Scan for the cell matching the given text and deliver its [x, y] coordinate at center. 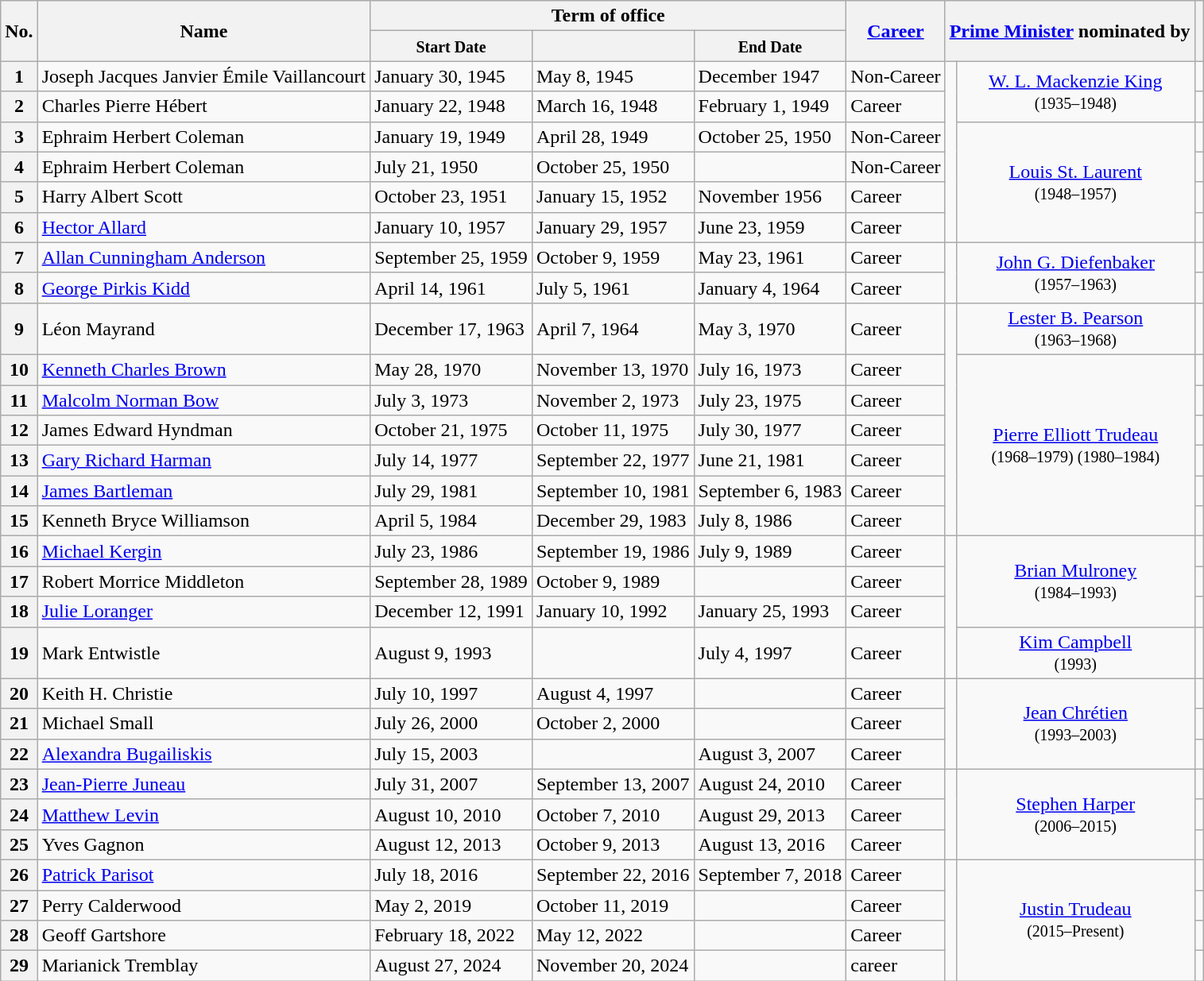
Keith H. Christie [203, 693]
December 29, 1983 [613, 521]
December 17, 1963 [451, 329]
July 21, 1950 [451, 167]
23 [19, 784]
July 16, 1973 [770, 369]
29 [19, 966]
11 [19, 400]
26 [19, 875]
George Pirkis Kidd [203, 288]
July 14, 1977 [451, 461]
October 2, 2000 [613, 724]
January 19, 1949 [451, 137]
July 31, 2007 [451, 784]
May 3, 1970 [770, 329]
Perry Calderwood [203, 905]
1 [19, 76]
21 [19, 724]
14 [19, 491]
Term of office [609, 16]
September 6, 1983 [770, 491]
January 25, 1993 [770, 612]
September 10, 1981 [613, 491]
16 [19, 551]
Pierre Elliott Trudeau(1968–1979) (1980–1984) [1076, 445]
8 [19, 288]
November 2, 1973 [613, 400]
July 26, 2000 [451, 724]
January 4, 1964 [770, 288]
17 [19, 581]
December 1947 [770, 76]
19 [19, 653]
20 [19, 693]
July 15, 2003 [451, 754]
Robert Morrice Middleton [203, 581]
October 9, 1989 [613, 581]
22 [19, 754]
January 30, 1945 [451, 76]
July 4, 1997 [770, 653]
September 22, 1977 [613, 461]
15 [19, 521]
career [896, 966]
Kim Campbell(1993) [1076, 653]
August 13, 2016 [770, 844]
3 [19, 137]
July 5, 1961 [613, 288]
Jean Chrétien(1993–2003) [1076, 724]
August 24, 2010 [770, 784]
February 1, 1949 [770, 106]
Geoff Gartshore [203, 936]
Allan Cunningham Anderson [203, 257]
September 7, 2018 [770, 875]
W. L. Mackenzie King(1935–1948) [1076, 91]
Marianick Tremblay [203, 966]
2 [19, 106]
Yves Gagnon [203, 844]
No. [19, 31]
October 11, 2019 [613, 905]
May 2, 2019 [451, 905]
October 7, 2010 [613, 814]
Name [203, 31]
August 27, 2024 [451, 966]
July 10, 1997 [451, 693]
May 8, 1945 [613, 76]
November 20, 2024 [613, 966]
August 12, 2013 [451, 844]
August 9, 1993 [451, 653]
July 8, 1986 [770, 521]
9 [19, 329]
Joseph Jacques Janvier Émile Vaillancourt [203, 76]
Gary Richard Harman [203, 461]
Start Date [451, 46]
August 4, 1997 [613, 693]
James Edward Hyndman [203, 431]
August 3, 2007 [770, 754]
4 [19, 167]
October 9, 1959 [613, 257]
July 30, 1977 [770, 431]
Léon Mayrand [203, 329]
Lester B. Pearson(1963–1968) [1076, 329]
June 21, 1981 [770, 461]
January 10, 1992 [613, 612]
Michael Small [203, 724]
28 [19, 936]
August 29, 2013 [770, 814]
13 [19, 461]
24 [19, 814]
April 14, 1961 [451, 288]
July 23, 1986 [451, 551]
September 25, 1959 [451, 257]
October 9, 2013 [613, 844]
25 [19, 844]
Stephen Harper(2006–2015) [1076, 814]
5 [19, 197]
7 [19, 257]
Patrick Parisot [203, 875]
Mark Entwistle [203, 653]
July 23, 1975 [770, 400]
Charles Pierre Hébert [203, 106]
May 23, 1961 [770, 257]
Jean-Pierre Juneau [203, 784]
18 [19, 612]
James Bartleman [203, 491]
January 29, 1957 [613, 227]
Julie Loranger [203, 612]
Matthew Levin [203, 814]
January 10, 1957 [451, 227]
February 18, 2022 [451, 936]
10 [19, 369]
March 16, 1948 [613, 106]
12 [19, 431]
July 18, 2016 [451, 875]
January 22, 1948 [451, 106]
August 10, 2010 [451, 814]
Michael Kergin [203, 551]
September 19, 1986 [613, 551]
July 9, 1989 [770, 551]
September 28, 1989 [451, 581]
January 15, 1952 [613, 197]
Harry Albert Scott [203, 197]
September 13, 2007 [613, 784]
Hector Allard [203, 227]
December 12, 1991 [451, 612]
November 1956 [770, 197]
6 [19, 227]
May 12, 2022 [613, 936]
November 13, 1970 [613, 369]
John G. Diefenbaker(1957–1963) [1076, 272]
Kenneth Charles Brown [203, 369]
Malcolm Norman Bow [203, 400]
April 7, 1964 [613, 329]
September 22, 2016 [613, 875]
Louis St. Laurent(1948–1957) [1076, 182]
October 23, 1951 [451, 197]
May 28, 1970 [451, 369]
End Date [770, 46]
Kenneth Bryce Williamson [203, 521]
July 3, 1973 [451, 400]
October 11, 1975 [613, 431]
Alexandra Bugailiskis [203, 754]
Justin Trudeau(2015–Present) [1076, 920]
27 [19, 905]
April 28, 1949 [613, 137]
Brian Mulroney(1984–1993) [1076, 581]
Prime Minister nominated by [1070, 31]
July 29, 1981 [451, 491]
June 23, 1959 [770, 227]
April 5, 1984 [451, 521]
October 21, 1975 [451, 431]
